Scan for the cell matching the given text and deliver its [X, Y] coordinate at center. 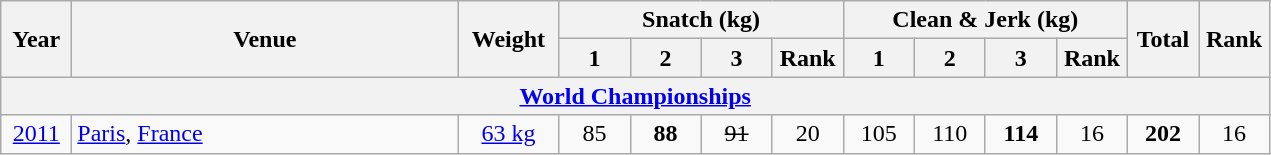
202 [1162, 134]
85 [594, 134]
Total [1162, 39]
Weight [508, 39]
Year [36, 39]
World Championships [636, 96]
110 [950, 134]
2011 [36, 134]
Clean & Jerk (kg) [985, 20]
Paris, France [265, 134]
Venue [265, 39]
63 kg [508, 134]
88 [666, 134]
Snatch (kg) [701, 20]
105 [878, 134]
114 [1020, 134]
91 [736, 134]
20 [808, 134]
